Scan for the cell matching the given text and deliver its [X, Y] coordinate at center. 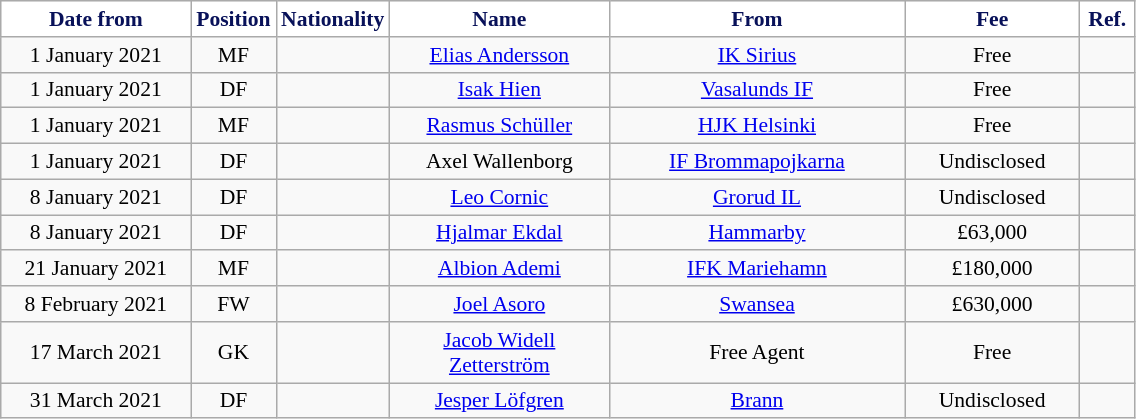
Jacob Widell Zetterström [499, 352]
Grorud IL [756, 197]
Axel Wallenborg [499, 162]
17 March 2021 [96, 352]
Swansea [756, 304]
Elias Andersson [499, 55]
HJK Helsinki [756, 126]
IK Sirius [756, 55]
FW [234, 304]
Position [234, 19]
Leo Cornic [499, 197]
GK [234, 352]
£63,000 [992, 233]
From [756, 19]
Vasalunds IF [756, 90]
Brann [756, 401]
Nationality [332, 19]
8 February 2021 [96, 304]
Free Agent [756, 352]
31 March 2021 [96, 401]
Isak Hien [499, 90]
£630,000 [992, 304]
Ref. [1108, 19]
Name [499, 19]
£180,000 [992, 269]
Joel Asoro [499, 304]
Hammarby [756, 233]
IFK Mariehamn [756, 269]
Rasmus Schüller [499, 126]
Fee [992, 19]
Jesper Löfgren [499, 401]
Date from [96, 19]
Albion Ademi [499, 269]
21 January 2021 [96, 269]
IF Brommapojkarna [756, 162]
Hjalmar Ekdal [499, 233]
